For the text-containing cell, return its midpoint in (x, y) coordinate format. 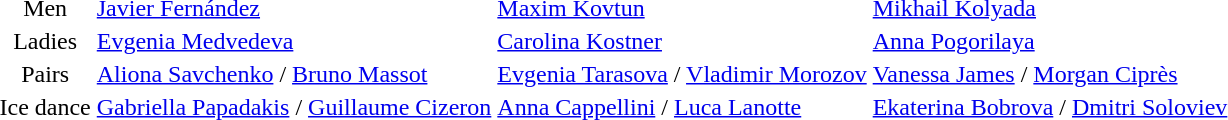
Aliona Savchenko / Bruno Massot (294, 74)
Evgenia Medvedeva (294, 41)
Carolina Kostner (682, 41)
Evgenia Tarasova / Vladimir Morozov (682, 74)
